Detect which cell encompasses the target text, then output its [X, Y] center coordinate. 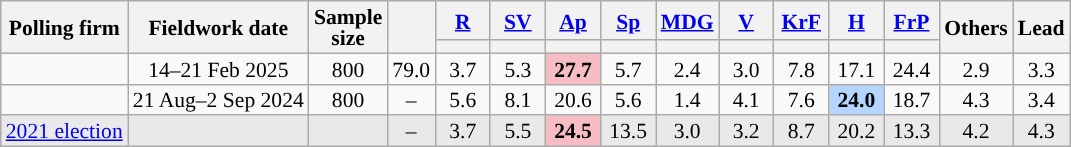
13.5 [628, 132]
V [746, 20]
14–21 Feb 2025 [218, 68]
20.6 [572, 100]
1.4 [688, 100]
24.4 [912, 68]
27.7 [572, 68]
4.1 [746, 100]
79.0 [411, 68]
3.3 [1042, 68]
17.1 [856, 68]
R [462, 20]
Ap [572, 20]
SV [518, 20]
24.5 [572, 132]
Fieldwork date [218, 27]
Lead [1042, 27]
Sp [628, 20]
5.5 [518, 132]
13.3 [912, 132]
4.2 [976, 132]
5.3 [518, 68]
7.8 [802, 68]
2.4 [688, 68]
18.7 [912, 100]
Others [976, 27]
Polling firm [64, 27]
MDG [688, 20]
8.7 [802, 132]
3.2 [746, 132]
24.0 [856, 100]
21 Aug–2 Sep 2024 [218, 100]
2021 election [64, 132]
3.4 [1042, 100]
5.7 [628, 68]
H [856, 20]
Samplesize [348, 27]
7.6 [802, 100]
KrF [802, 20]
20.2 [856, 132]
FrP [912, 20]
2.9 [976, 68]
8.1 [518, 100]
